For the text-containing cell, return its midpoint in [x, y] coordinate format. 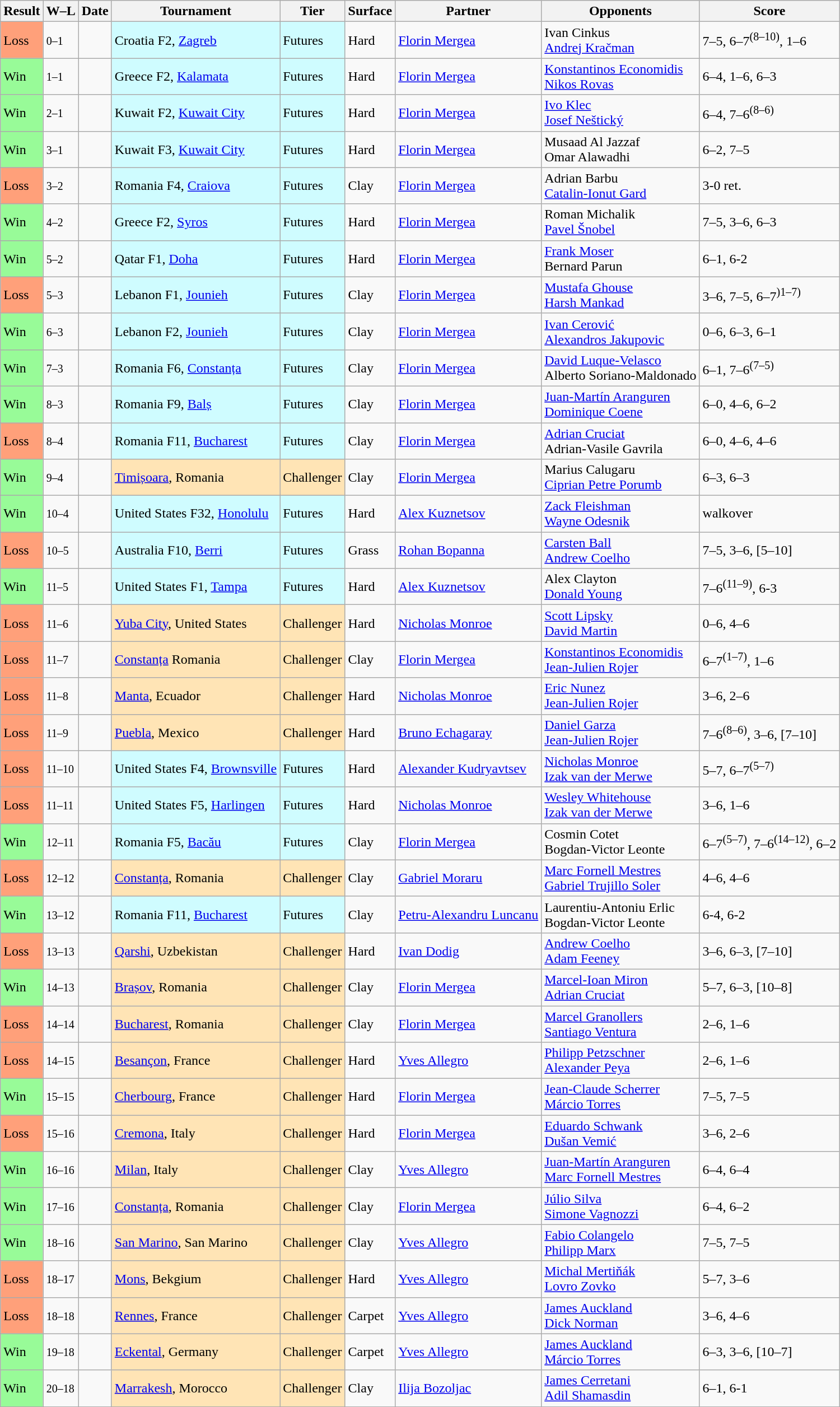
United States F4, Brownsville [195, 768]
11–9 [60, 733]
Mustafa Ghouse Harsh Mankad [620, 295]
10–4 [60, 514]
Grass [370, 550]
walkover [769, 514]
7–5, 3–6, [5–10] [769, 550]
Bruno Echagaray [468, 733]
Marcel-Ioan Miron Adrian Cruciat [620, 987]
Rennes, France [195, 1315]
7–3 [60, 367]
Alex Clayton Donald Young [620, 587]
8–3 [60, 404]
19–18 [60, 1352]
Qarshi, Uzbekistan [195, 951]
Partner [468, 11]
7–6(11–9), 6-3 [769, 587]
12–12 [60, 878]
Gabriel Moraru [468, 878]
5–3 [60, 295]
1–1 [60, 76]
4–6, 4–6 [769, 878]
3–2 [60, 186]
20–18 [60, 1388]
Yuba City, United States [195, 623]
Result [22, 11]
Wesley Whitehouse Izak van der Merwe [620, 805]
United States F1, Tampa [195, 587]
3-0 ret. [769, 186]
Andrew Coelho Adam Feeney [620, 951]
9–4 [60, 477]
Bucharest, Romania [195, 1024]
6–0, 4–6, 4–6 [769, 440]
6–1, 6-2 [769, 259]
Laurentiu-Antoniu Erlic Bogdan-Victor Leonte [620, 914]
Adrian Barbu Catalin-Ionut Gard [620, 186]
3–6, 4–6 [769, 1315]
Date [95, 11]
17–16 [60, 1206]
14–15 [60, 1061]
5–7, 6–7(5–7) [769, 768]
6–2, 7–5 [769, 149]
15–16 [60, 1134]
Australia F10, Berri [195, 550]
18–17 [60, 1279]
11–10 [60, 768]
10–5 [60, 550]
12–11 [60, 841]
14–14 [60, 1024]
11–6 [60, 623]
6–4, 6–2 [769, 1206]
7–5, 6–7(8–10), 1–6 [769, 40]
Cosmin Cotet Bogdan-Victor Leonte [620, 841]
6–1, 6-1 [769, 1388]
Marius Calugaru Ciprian Petre Porumb [620, 477]
San Marino, San Marino [195, 1242]
Zack Fleishman Wayne Odesnik [620, 514]
Ivan Cerović Alexandros Jakupovic [620, 332]
Eric Nunez Jean-Julien Rojer [620, 696]
6–1, 7–6(7–5) [769, 367]
James Auckland Márcio Torres [620, 1352]
Greece F2, Syros [195, 222]
Puebla, Mexico [195, 733]
Timișoara, Romania [195, 477]
Musaad Al Jazzaf Omar Alawadhi [620, 149]
Adrian Cruciat Adrian-Vasile Gavrila [620, 440]
Romania F9, Balș [195, 404]
Alexander Kudryavtsev [468, 768]
18–18 [60, 1315]
11–8 [60, 696]
6-4, 6-2 [769, 914]
Roman Michalik Pavel Šnobel [620, 222]
Juan-Martín Aranguren Marc Fornell Mestres [620, 1170]
0–6, 6–3, 6–1 [769, 332]
Brașov, Romania [195, 987]
Eckental, Germany [195, 1352]
0–1 [60, 40]
United States F5, Harlingen [195, 805]
Romania F4, Craiova [195, 186]
7–6(8–6), 3–6, [7–10] [769, 733]
Petru-Alexandru Luncanu [468, 914]
Cremona, Italy [195, 1134]
Greece F2, Kalamata [195, 76]
Croatia F2, Zagreb [195, 40]
Romania F6, Constanța [195, 367]
Constanța Romania [195, 660]
Besançon, France [195, 1061]
8–4 [60, 440]
Cherbourg, France [195, 1097]
Michal Mertiňák Lovro Zovko [620, 1279]
6–7(5–7), 7–6(14–12), 6–2 [769, 841]
Frank Moser Bernard Parun [620, 259]
Eduardo Schwank Dušan Vemić [620, 1134]
Konstantinos Economidis Jean-Julien Rojer [620, 660]
11–11 [60, 805]
5–2 [60, 259]
3–6, 6–3, [7–10] [769, 951]
W–L [60, 11]
United States F32, Honolulu [195, 514]
Júlio Silva Simone Vagnozzi [620, 1206]
Marcel Granollers Santiago Ventura [620, 1024]
6–0, 4–6, 6–2 [769, 404]
Qatar F1, Doha [195, 259]
Philipp Petzschner Alexander Peya [620, 1061]
Opponents [620, 11]
Rohan Bopanna [468, 550]
Surface [370, 11]
Lebanon F2, Jounieh [195, 332]
Ilija Bozoljac [468, 1388]
5–7, 6–3, [10–8] [769, 987]
Romania F5, Bacău [195, 841]
16–16 [60, 1170]
Marrakesh, Morocco [195, 1388]
0–6, 4–6 [769, 623]
6–7(1–7), 1–6 [769, 660]
Tournament [195, 11]
6–3 [60, 332]
4–2 [60, 222]
3–6, 7–5, 6–7)1–7) [769, 295]
6–4, 7–6(8–6) [769, 113]
5–7, 3–6 [769, 1279]
13–13 [60, 951]
Lebanon F1, Jounieh [195, 295]
Nicholas Monroe Izak van der Merwe [620, 768]
Konstantinos Economidis Nikos Rovas [620, 76]
15–15 [60, 1097]
14–13 [60, 987]
6–3, 6–3 [769, 477]
Manta, Ecuador [195, 696]
Mons, Bekgium [195, 1279]
Juan-Martín Aranguren Dominique Coene [620, 404]
3–6, 1–6 [769, 805]
Ivan Cinkus Andrej Kračman [620, 40]
Jean-Claude Scherrer Márcio Torres [620, 1097]
3–1 [60, 149]
6–3, 3–6, [10–7] [769, 1352]
Milan, Italy [195, 1170]
Score [769, 11]
Kuwait F2, Kuwait City [195, 113]
Tier [312, 11]
11–5 [60, 587]
13–12 [60, 914]
6–4, 1–6, 6–3 [769, 76]
Fabio Colangelo Philipp Marx [620, 1242]
Scott Lipsky David Martin [620, 623]
18–16 [60, 1242]
James Cerretani Adil Shamasdin [620, 1388]
James Auckland Dick Norman [620, 1315]
Ivo Klec Josef Neštický [620, 113]
7–5, 3–6, 6–3 [769, 222]
Daniel Garza Jean-Julien Rojer [620, 733]
11–7 [60, 660]
Marc Fornell Mestres Gabriel Trujillo Soler [620, 878]
Ivan Dodig [468, 951]
Carsten Ball Andrew Coelho [620, 550]
2–1 [60, 113]
Kuwait F3, Kuwait City [195, 149]
David Luque-Velasco Alberto Soriano-Maldonado [620, 367]
6–4, 6–4 [769, 1170]
